Search for the cell housing the specified text and yield its [x, y] center coordinate. 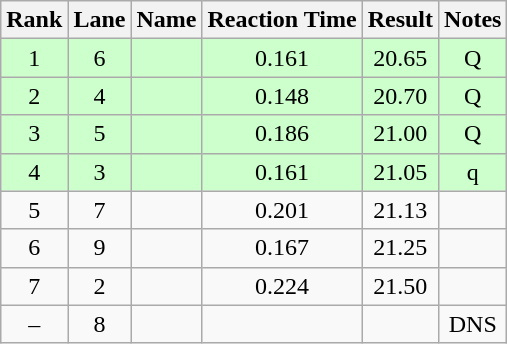
20.65 [400, 58]
21.00 [400, 134]
Lane [100, 20]
0.201 [282, 210]
– [34, 324]
8 [100, 324]
21.50 [400, 286]
Notes [473, 20]
20.70 [400, 96]
q [473, 172]
9 [100, 248]
0.224 [282, 286]
Name [166, 20]
Rank [34, 20]
0.186 [282, 134]
21.13 [400, 210]
Reaction Time [282, 20]
1 [34, 58]
DNS [473, 324]
0.167 [282, 248]
21.05 [400, 172]
Result [400, 20]
21.25 [400, 248]
0.148 [282, 96]
